Detect which cell encompasses the target text, then output its [X, Y] center coordinate. 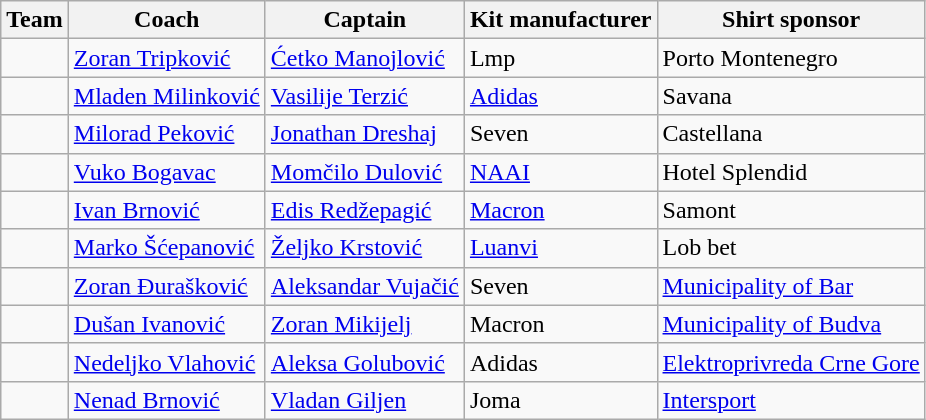
Vuko Bogavac [166, 172]
Zoran Mikijelj [364, 324]
Team [35, 20]
Momčilo Dulović [364, 172]
Nedeljko Vlahović [166, 362]
Joma [560, 400]
Jonathan Dreshaj [364, 134]
Aleksa Golubović [364, 362]
Zoran Đurašković [166, 286]
Nenad Brnović [166, 400]
Castellana [791, 134]
Samont [791, 210]
Captain [364, 20]
Municipality of Bar [791, 286]
Mladen Milinković [166, 96]
Vladan Giljen [364, 400]
NAAI [560, 172]
Edis Redžepagić [364, 210]
Zoran Tripković [166, 58]
Coach [166, 20]
Shirt sponsor [791, 20]
Lmp [560, 58]
Hotel Splendid [791, 172]
Aleksandar Vujačić [364, 286]
Municipality of Budva [791, 324]
Kit manufacturer [560, 20]
Savana [791, 96]
Ćetko Manojlović [364, 58]
Marko Šćepanović [166, 248]
Ivan Brnović [166, 210]
Intersport [791, 400]
Željko Krstović [364, 248]
Porto Montenegro [791, 58]
Milorad Peković [166, 134]
Dušan Ivanović [166, 324]
Vasilije Terzić [364, 96]
Lob bet [791, 248]
Elektroprivreda Crne Gore [791, 362]
Luanvi [560, 248]
